Pinpoint the cell where the given text exists, returning its (x, y) midpoint coordinate. 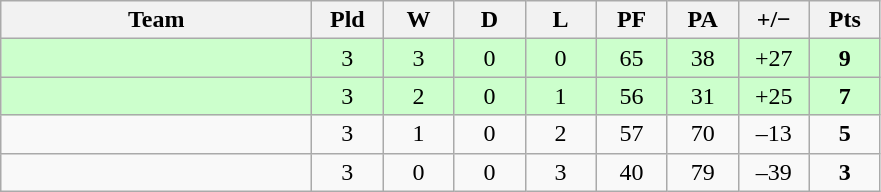
L (560, 20)
W (418, 20)
–39 (774, 172)
Pts (844, 20)
9 (844, 58)
5 (844, 134)
31 (702, 96)
56 (632, 96)
Team (156, 20)
+/− (774, 20)
57 (632, 134)
PA (702, 20)
40 (632, 172)
+25 (774, 96)
65 (632, 58)
38 (702, 58)
79 (702, 172)
PF (632, 20)
Pld (348, 20)
+27 (774, 58)
–13 (774, 134)
70 (702, 134)
7 (844, 96)
D (490, 20)
